Return (X, Y) of the center of cell containing provided text 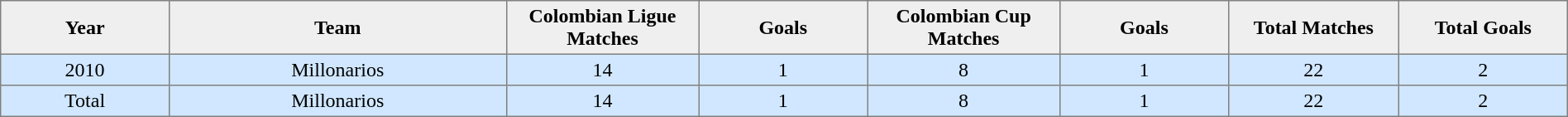
Year (85, 27)
2010 (85, 70)
Total (85, 101)
Colombian Cup Matches (964, 27)
Total Matches (1313, 27)
Colombian Ligue Matches (602, 27)
Total Goals (1483, 27)
Team (337, 27)
